Locate the cell with the specified text and output its [X, Y] center coordinate. 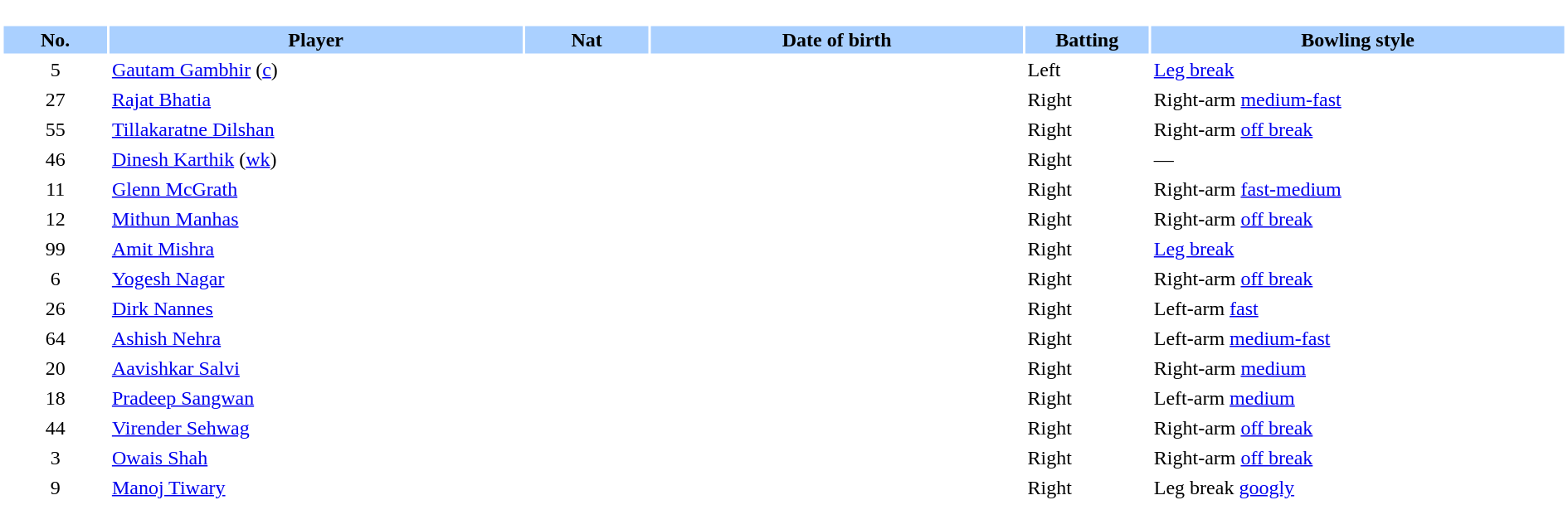
Left [1087, 70]
27 [55, 100]
99 [55, 249]
18 [55, 398]
Gautam Gambhir (c) [316, 70]
Rajat Bhatia [316, 100]
Ashish Nehra [316, 338]
Owais Shah [316, 458]
Aavishkar Salvi [316, 368]
Pradeep Sangwan [316, 398]
— [1358, 159]
64 [55, 338]
44 [55, 428]
Right-arm medium [1358, 368]
Nat [586, 40]
12 [55, 219]
Leg break googly [1358, 488]
No. [55, 40]
Player [316, 40]
Yogesh Nagar [316, 279]
Left-arm medium-fast [1358, 338]
Tillakaratne Dilshan [316, 129]
11 [55, 189]
6 [55, 279]
Manoj Tiwary [316, 488]
Virender Sehwag [316, 428]
Bowling style [1358, 40]
Right-arm medium-fast [1358, 100]
Dinesh Karthik (wk) [316, 159]
55 [55, 129]
Mithun Manhas [316, 219]
3 [55, 458]
Glenn McGrath [316, 189]
20 [55, 368]
9 [55, 488]
Amit Mishra [316, 249]
5 [55, 70]
Batting [1087, 40]
Dirk Nannes [316, 308]
Date of birth [837, 40]
Left-arm fast [1358, 308]
26 [55, 308]
Left-arm medium [1358, 398]
Right-arm fast-medium [1358, 189]
46 [55, 159]
